From the cell containing the given text, extract its center point as (x, y) coordinate. 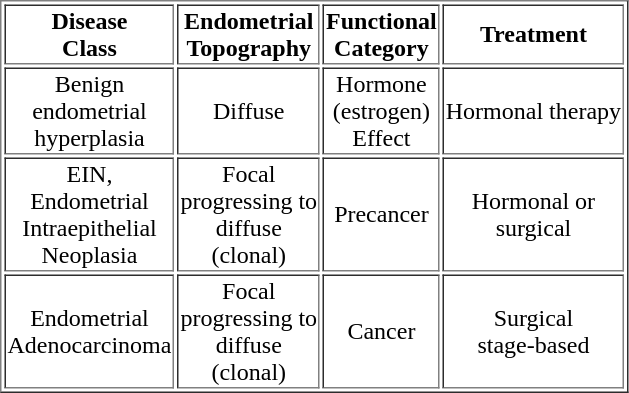
Endometrial Topography (248, 34)
Endometrial Adenocarcinoma (89, 331)
Diffuse (248, 112)
Functional Category (382, 34)
Hormonal therapy (534, 112)
Surgical stage-based (534, 331)
Disease Class (89, 34)
Benign endometrial hyperplasia (89, 112)
Hormone (estrogen) Effect (382, 112)
Precancer (382, 215)
EIN, Endometrial Intraepithelial Neoplasia (89, 215)
Cancer (382, 331)
Treatment (534, 34)
Hormonal or surgical (534, 215)
